Determine the (x, y) coordinate at the center of the cell enclosing the given text.  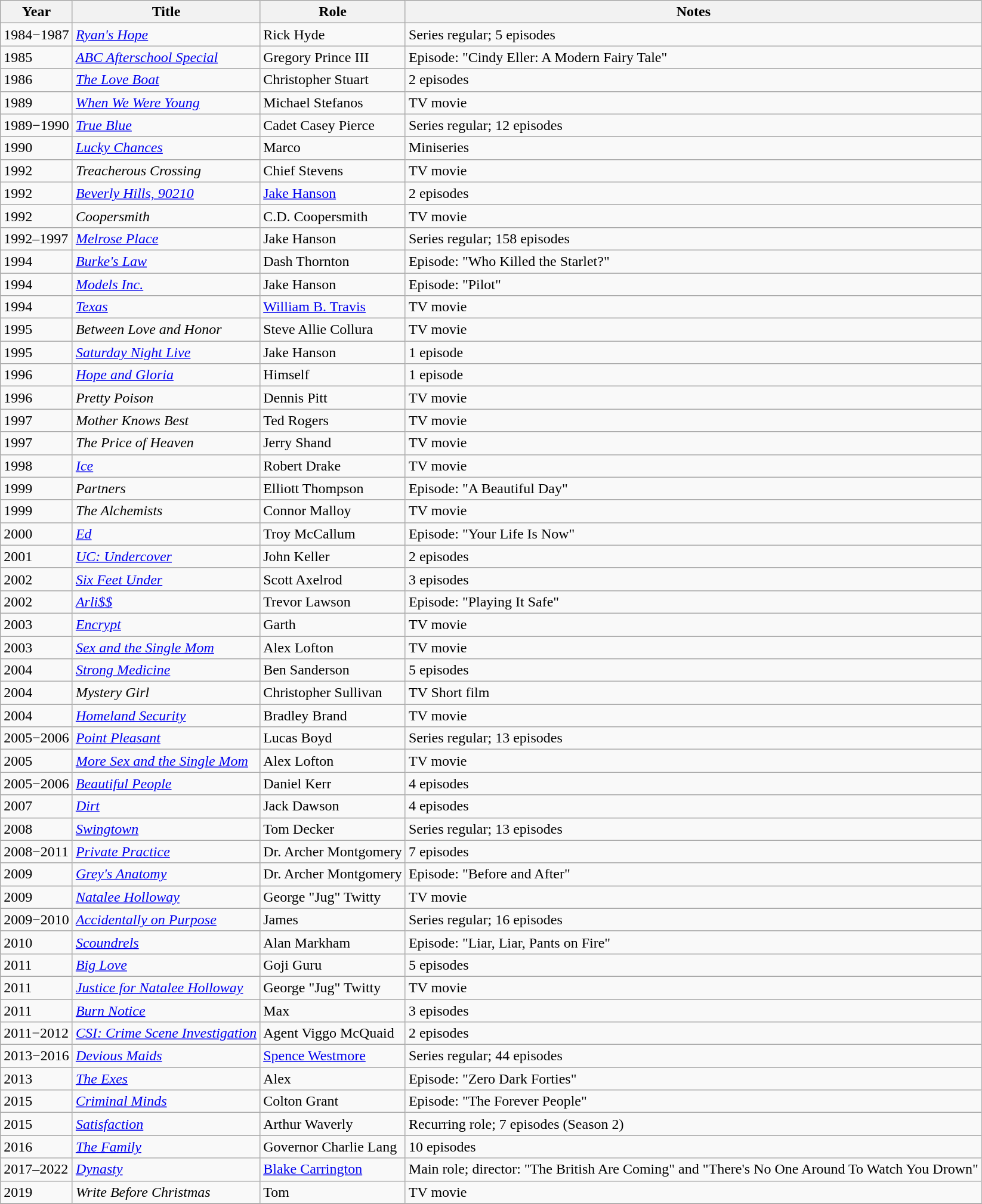
The Alchemists (166, 511)
Partners (166, 488)
Sex and the Single Mom (166, 647)
Christopher Sullivan (333, 693)
Series regular; 12 episodes (693, 125)
Beautiful People (166, 784)
2009−2010 (37, 920)
Mystery Girl (166, 693)
TV Short film (693, 693)
Pretty Poison (166, 398)
Trevor Lawson (333, 602)
2010 (37, 942)
Point Pleasant (166, 738)
Tom Decker (333, 829)
2017–2022 (37, 1169)
Satisfaction (166, 1124)
2016 (37, 1147)
Ed (166, 534)
Cadet Casey Pierce (333, 125)
Year (37, 12)
Garth (333, 624)
Texas (166, 307)
Dirt (166, 806)
Role (333, 12)
Goji Guru (333, 965)
Encrypt (166, 624)
Ice (166, 466)
Episode: "Who Killed the Starlet?" (693, 261)
Dynasty (166, 1169)
1998 (37, 466)
More Sex and the Single Mom (166, 761)
Series regular; 5 episodes (693, 35)
Dash Thornton (333, 261)
Dennis Pitt (333, 398)
1986 (37, 80)
Six Feet Under (166, 579)
Accidentally on Purpose (166, 920)
Gregory Prince III (333, 57)
Episode: "The Forever People" (693, 1101)
Natalee Holloway (166, 897)
Miniseries (693, 148)
Governor Charlie Lang (333, 1147)
Treacherous Crossing (166, 171)
Main role; director: "The British Are Coming" and "There's No One Around To Watch You Drown" (693, 1169)
Spence Westmore (333, 1056)
Episode: "Pilot" (693, 284)
Coopersmith (166, 216)
Series regular; 44 episodes (693, 1056)
James (333, 920)
2013 (37, 1079)
Ryan's Hope (166, 35)
Himself (333, 375)
1992–1997 (37, 239)
Bradley Brand (333, 716)
Title (166, 12)
2019 (37, 1192)
Steve Allie Collura (333, 330)
Episode: "Before and After" (693, 874)
Burn Notice (166, 1011)
Saturday Night Live (166, 352)
1990 (37, 148)
CSI: Crime Scene Investigation (166, 1033)
Episode: "Your Life Is Now" (693, 534)
Hope and Gloria (166, 375)
Christopher Stuart (333, 80)
Justice for Natalee Holloway (166, 988)
When We Were Young (166, 103)
Notes (693, 12)
2008 (37, 829)
Series regular; 158 episodes (693, 239)
Agent Viggo McQuaid (333, 1033)
10 episodes (693, 1147)
Beverly Hills, 90210 (166, 193)
Robert Drake (333, 466)
1989−1990 (37, 125)
John Keller (333, 556)
Elliott Thompson (333, 488)
Burke's Law (166, 261)
William B. Travis (333, 307)
Rick Hyde (333, 35)
The Family (166, 1147)
Criminal Minds (166, 1101)
Scott Axelrod (333, 579)
Max (333, 1011)
2001 (37, 556)
Melrose Place (166, 239)
2000 (37, 534)
Chief Stevens (333, 171)
Arthur Waverly (333, 1124)
Between Love and Honor (166, 330)
Alex (333, 1079)
1984−1987 (37, 35)
Mother Knows Best (166, 420)
Series regular; 16 episodes (693, 920)
Write Before Christmas (166, 1192)
2007 (37, 806)
2011−2012 (37, 1033)
Troy McCallum (333, 534)
Lucky Chances (166, 148)
Marco (333, 148)
The Love Boat (166, 80)
Grey's Anatomy (166, 874)
Big Love (166, 965)
Episode: "A Beautiful Day" (693, 488)
Episode: "Playing It Safe" (693, 602)
The Price of Heaven (166, 443)
C.D. Coopersmith (333, 216)
1989 (37, 103)
Connor Malloy (333, 511)
Ben Sanderson (333, 670)
Scoundrels (166, 942)
Alan Markham (333, 942)
Episode: "Cindy Eller: A Modern Fairy Tale" (693, 57)
Episode: "Zero Dark Forties" (693, 1079)
Tom (333, 1192)
Devious Maids (166, 1056)
Lucas Boyd (333, 738)
Jack Dawson (333, 806)
2013−2016 (37, 1056)
Michael Stefanos (333, 103)
Models Inc. (166, 284)
2005 (37, 761)
UC: Undercover (166, 556)
ABC Afterschool Special (166, 57)
The Exes (166, 1079)
Homeland Security (166, 716)
Private Practice (166, 852)
Colton Grant (333, 1101)
Arli$$ (166, 602)
2008−2011 (37, 852)
True Blue (166, 125)
Recurring role; 7 episodes (Season 2) (693, 1124)
1985 (37, 57)
Episode: "Liar, Liar, Pants on Fire" (693, 942)
Blake Carrington (333, 1169)
Daniel Kerr (333, 784)
Strong Medicine (166, 670)
7 episodes (693, 852)
Swingtown (166, 829)
Ted Rogers (333, 420)
Jerry Shand (333, 443)
